Output the (x, y) coordinate of the center of the cell containing the given text.  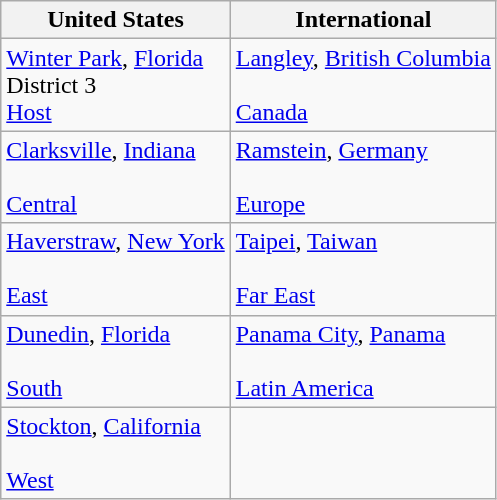
Ramstein, Germany Europe (363, 177)
Taipei, TaiwanFar East (363, 269)
Panama City, Panama Latin America (363, 361)
Langley, British ColumbiaCanada (363, 85)
International (363, 20)
Clarksville, Indiana Central (116, 177)
Winter Park, FloridaDistrict 3Host (116, 85)
Dunedin, FloridaSouth (116, 361)
Haverstraw, New YorkEast (116, 269)
Stockton, CaliforniaWest (116, 453)
United States (116, 20)
